From the cell containing the given text, extract its center point as (x, y) coordinate. 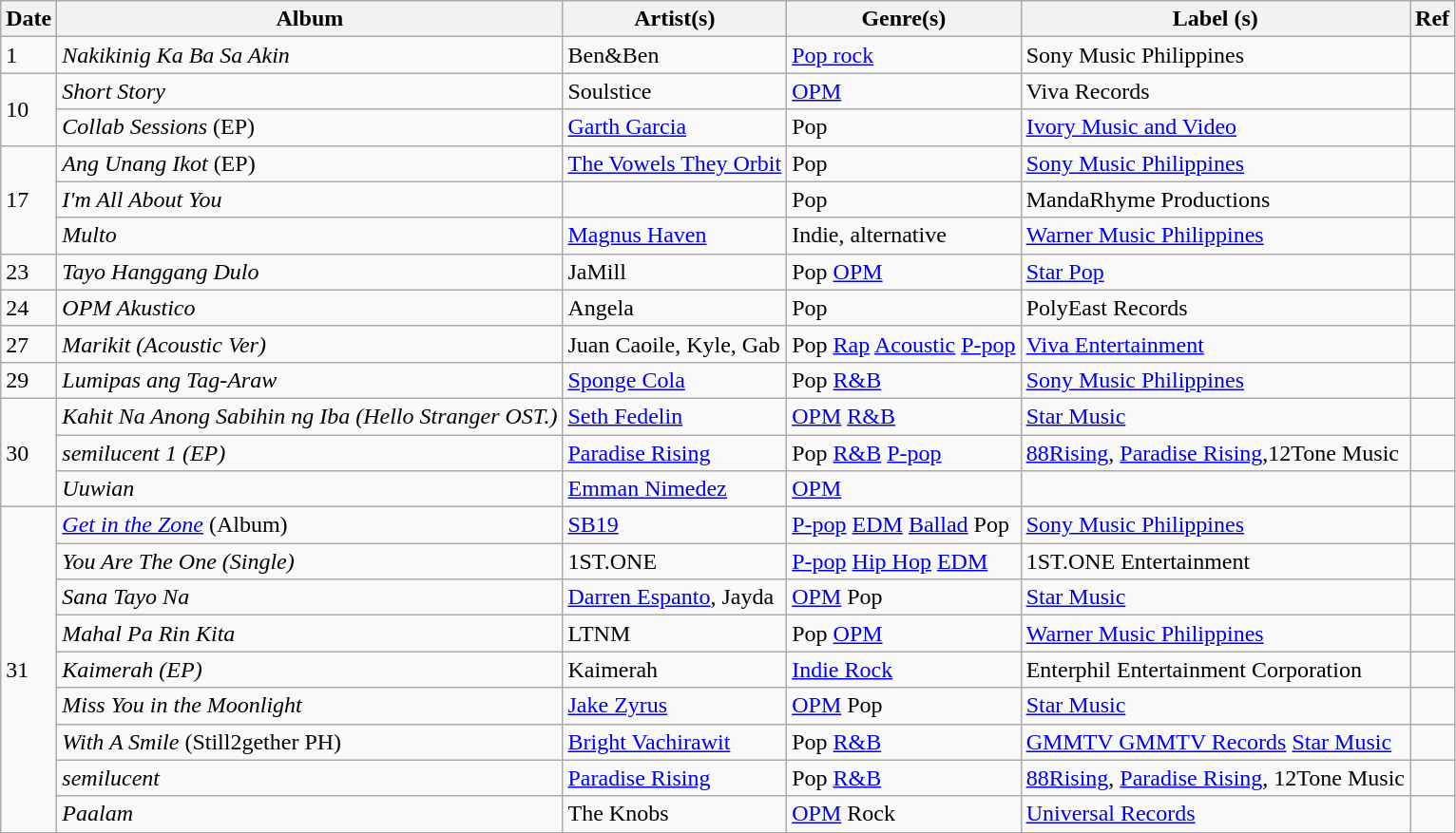
30 (29, 452)
P-pop EDM Ballad Pop (904, 525)
I'm All About You (310, 199)
Jake Zyrus (675, 706)
Kaimerah (675, 670)
Garth Garcia (675, 127)
Mahal Pa Rin Kita (310, 634)
The Knobs (675, 814)
Get in the Zone (Album) (310, 525)
Ivory Music and Video (1215, 127)
1ST.ONE (675, 561)
LTNM (675, 634)
Pop Rap Acoustic P-pop (904, 344)
Star Pop (1215, 272)
Indie Rock (904, 670)
Multo (310, 236)
Artist(s) (675, 19)
88Rising, Paradise Rising, 12Tone Music (1215, 778)
PolyEast Records (1215, 308)
Viva Records (1215, 91)
The Vowels They Orbit (675, 163)
Indie, alternative (904, 236)
17 (29, 199)
semilucent 1 (EP) (310, 453)
semilucent (310, 778)
Kahit Na Anong Sabihin ng Iba (Hello Stranger OST.) (310, 416)
1 (29, 55)
Ref (1433, 19)
23 (29, 272)
31 (29, 671)
Nakikinig Ka Ba Sa Akin (310, 55)
Short Story (310, 91)
27 (29, 344)
Sponge Cola (675, 380)
OPM Rock (904, 814)
Sana Tayo Na (310, 597)
Emman Nimedez (675, 489)
Enterphil Entertainment Corporation (1215, 670)
Tayo Hanggang Dulo (310, 272)
SB19 (675, 525)
Genre(s) (904, 19)
Marikit (Acoustic Ver) (310, 344)
Album (310, 19)
Darren Espanto, Jayda (675, 597)
Juan Caoile, Kyle, Gab (675, 344)
Kaimerah (EP) (310, 670)
OPM R&B (904, 416)
With A Smile (Still2gether PH) (310, 742)
Date (29, 19)
Pop R&B P-pop (904, 453)
GMMTV GMMTV Records Star Music (1215, 742)
Label (s) (1215, 19)
Bright Vachirawit (675, 742)
Seth Fedelin (675, 416)
Universal Records (1215, 814)
Soulstice (675, 91)
MandaRhyme Productions (1215, 199)
JaMill (675, 272)
Miss You in the Moonlight (310, 706)
Magnus Haven (675, 236)
Lumipas ang Tag-Araw (310, 380)
Paalam (310, 814)
You Are The One (Single) (310, 561)
Ben&Ben (675, 55)
24 (29, 308)
Uuwian (310, 489)
Pop rock (904, 55)
OPM Akustico (310, 308)
P-pop Hip Hop EDM (904, 561)
Angela (675, 308)
Ang Unang Ikot (EP) (310, 163)
88Rising, Paradise Rising,12Tone Music (1215, 453)
Viva Entertainment (1215, 344)
29 (29, 380)
1ST.ONE Entertainment (1215, 561)
10 (29, 109)
Collab Sessions (EP) (310, 127)
